For the text-containing cell, return its midpoint in [x, y] coordinate format. 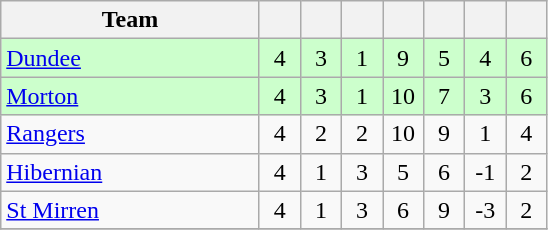
Dundee [130, 58]
-1 [486, 172]
7 [444, 96]
-3 [486, 210]
Rangers [130, 134]
St Mirren [130, 210]
Morton [130, 96]
Hibernian [130, 172]
Team [130, 20]
